Provide the (x, y) coordinate of the cell's center where the given text is located.  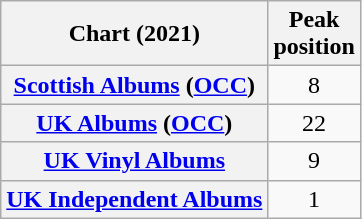
UK Independent Albums (134, 199)
8 (314, 85)
UK Albums (OCC) (134, 123)
Chart (2021) (134, 34)
UK Vinyl Albums (134, 161)
1 (314, 199)
9 (314, 161)
Peakposition (314, 34)
Scottish Albums (OCC) (134, 85)
22 (314, 123)
